Provide the [X, Y] coordinate of the cell's center where the given text is located.  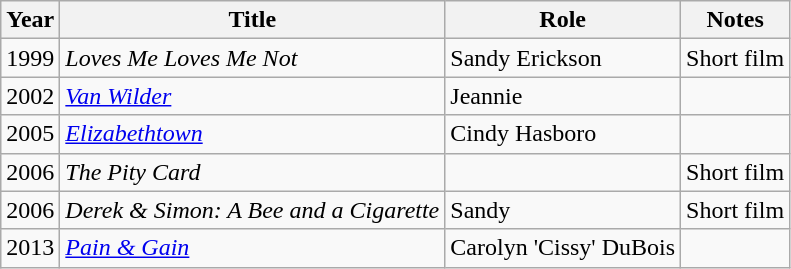
Loves Me Loves Me Not [252, 58]
Sandy [563, 210]
2002 [30, 96]
1999 [30, 58]
Derek & Simon: A Bee and a Cigarette [252, 210]
Pain & Gain [252, 248]
Cindy Hasboro [563, 134]
2013 [30, 248]
2005 [30, 134]
Elizabethtown [252, 134]
Year [30, 20]
Notes [736, 20]
Title [252, 20]
Van Wilder [252, 96]
Role [563, 20]
Carolyn 'Cissy' DuBois [563, 248]
The Pity Card [252, 172]
Sandy Erickson [563, 58]
Jeannie [563, 96]
